Capture the cell that displays the provided text and extract its (X, Y) central coordinate. 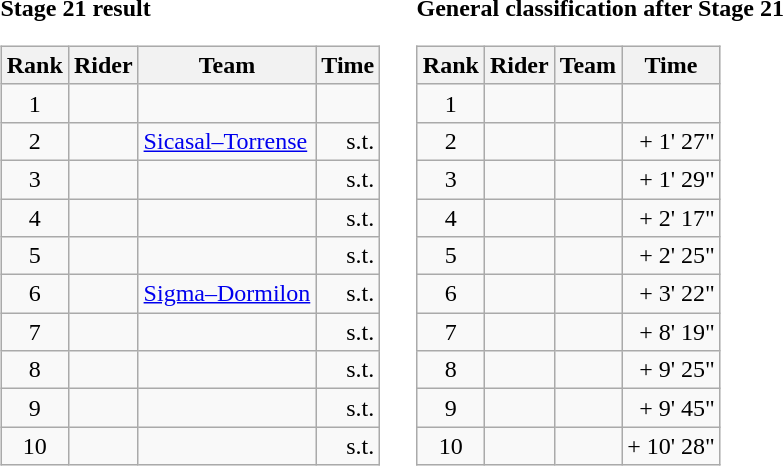
+ 10' 28" (672, 446)
+ 9' 45" (672, 408)
+ 1' 27" (672, 141)
Sicasal–Torrense (227, 141)
Sigma–Dormilon (227, 294)
+ 2' 17" (672, 217)
+ 8' 19" (672, 332)
+ 3' 22" (672, 294)
+ 9' 25" (672, 370)
+ 2' 25" (672, 256)
+ 1' 29" (672, 179)
